Scan for the cell matching the given text and deliver its [x, y] coordinate at center. 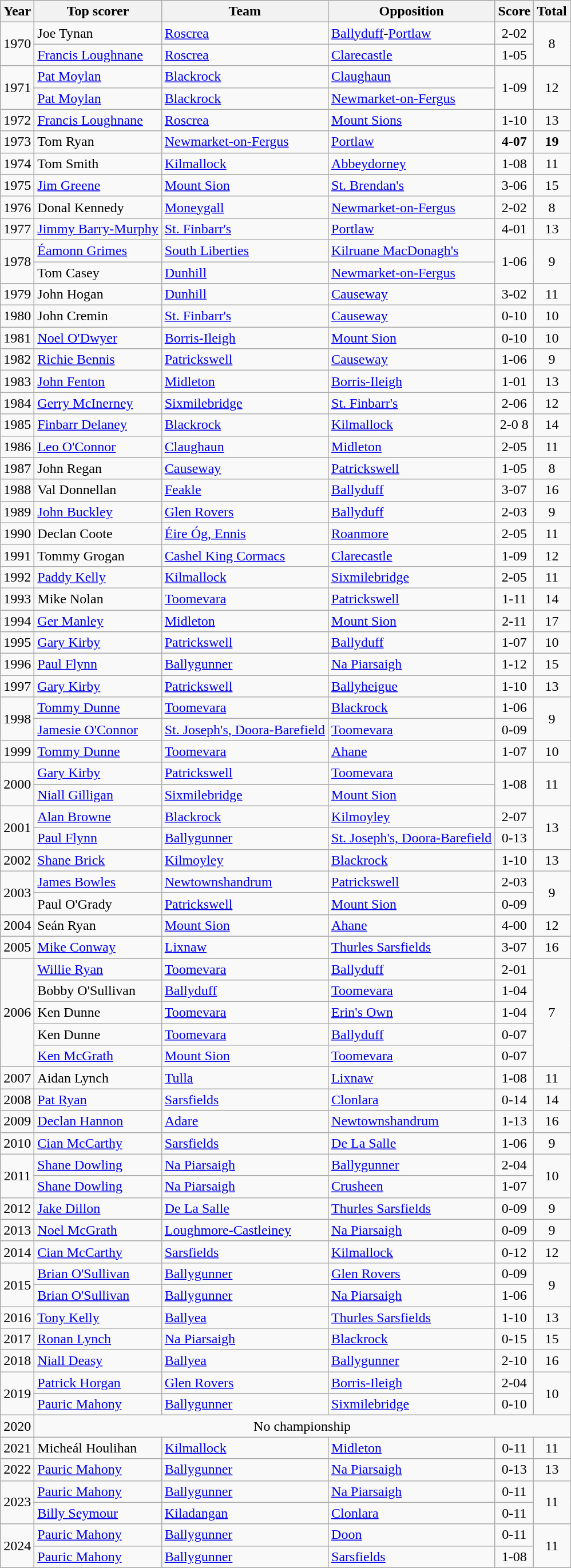
South Liberties [245, 250]
Tom Casey [98, 273]
0-14 [514, 1100]
2-06 [514, 403]
1984 [17, 403]
Declan Coote [98, 534]
3-02 [514, 295]
Tulla [245, 1078]
Declan Hannon [98, 1121]
1992 [17, 577]
2004 [17, 925]
Roanmore [412, 534]
Jimmy Barry-Murphy [98, 229]
Total [552, 11]
2018 [17, 1361]
Finbarr Delaney [98, 425]
Joe Tynan [98, 33]
Richie Bennis [98, 360]
1-13 [514, 1121]
2012 [17, 1208]
2006 [17, 1013]
0-12 [514, 1252]
Kiladangan [245, 1513]
2019 [17, 1394]
Ronan Lynch [98, 1339]
Tom Smith [98, 164]
Loughmore-Castleiney [245, 1230]
2023 [17, 1502]
2010 [17, 1143]
2011 [17, 1176]
Ken McGrath [98, 1056]
Mike Conway [98, 947]
No championship [302, 1426]
Gerry McInerney [98, 403]
Jim Greene [98, 185]
2003 [17, 893]
Tommy Grogan [98, 555]
2017 [17, 1339]
1-12 [514, 664]
2000 [17, 784]
1996 [17, 664]
1974 [17, 164]
1982 [17, 360]
2020 [17, 1426]
Abbeydorney [412, 164]
1-01 [514, 381]
Leo O'Connor [98, 447]
John Cremin [98, 316]
Éire Óg, Ennis [245, 534]
Seán Ryan [98, 925]
Tony Kelly [98, 1317]
Top scorer [98, 11]
Billy Seymour [98, 1513]
Crusheen [412, 1187]
Aidan Lynch [98, 1078]
Shane Brick [98, 860]
1989 [17, 512]
17 [552, 620]
Donal Kennedy [98, 207]
2024 [17, 1546]
1988 [17, 490]
1976 [17, 207]
2002 [17, 860]
1978 [17, 261]
Ballyduff-Portlaw [412, 33]
Paul O'Grady [98, 904]
4-00 [514, 925]
1975 [17, 185]
1980 [17, 316]
Doon [412, 1535]
2022 [17, 1470]
Éamonn Grimes [98, 250]
Kilruane MacDonagh's [412, 250]
2-0 8 [514, 425]
1995 [17, 643]
Year [17, 11]
1998 [17, 719]
John Buckley [98, 512]
Tom Ryan [98, 142]
4-01 [514, 229]
Niall Deasy [98, 1361]
1-11 [514, 599]
Ballyheigue [412, 686]
1997 [17, 686]
1994 [17, 620]
John Fenton [98, 381]
Noel O'Dwyer [98, 338]
Opposition [412, 11]
Willie Ryan [98, 969]
2014 [17, 1252]
1985 [17, 425]
2015 [17, 1284]
Niall Gilligan [98, 795]
Patrick Horgan [98, 1383]
2008 [17, 1100]
2005 [17, 947]
Moneygall [245, 207]
Bobby O'Sullivan [98, 991]
Team [245, 11]
Val Donnellan [98, 490]
2-01 [514, 969]
2013 [17, 1230]
2016 [17, 1317]
Mike Nolan [98, 599]
2001 [17, 827]
Erin's Own [412, 1013]
Feakle [245, 490]
19 [552, 142]
Paddy Kelly [98, 577]
1999 [17, 751]
3-06 [514, 185]
2-11 [514, 620]
1977 [17, 229]
2007 [17, 1078]
Noel McGrath [98, 1230]
Micheál Houlihan [98, 1448]
2-07 [514, 817]
4-07 [514, 142]
1991 [17, 555]
1972 [17, 120]
Score [514, 11]
Pat Ryan [98, 1100]
1971 [17, 87]
Jamesie O'Connor [98, 730]
0-15 [514, 1339]
1993 [17, 599]
Jake Dillon [98, 1208]
1970 [17, 44]
1973 [17, 142]
Ger Manley [98, 620]
1981 [17, 338]
John Regan [98, 468]
2009 [17, 1121]
Cashel King Cormacs [245, 555]
Adare [245, 1121]
1990 [17, 534]
2-10 [514, 1361]
St. Brendan's [412, 185]
1987 [17, 468]
James Bowles [98, 882]
1979 [17, 295]
Mount Sions [412, 120]
Alan Browne [98, 817]
1986 [17, 447]
1983 [17, 381]
John Hogan [98, 295]
2021 [17, 1448]
7 [552, 1013]
